Return the (X, Y) coordinate for the center point of the cell that contains the specified text.  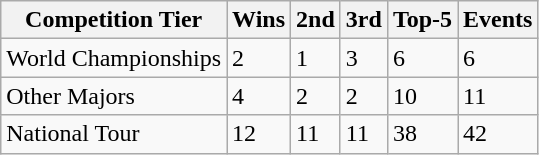
3 (364, 58)
4 (259, 96)
Competition Tier (114, 20)
1 (316, 58)
Events (498, 20)
38 (422, 134)
Top-5 (422, 20)
42 (498, 134)
3rd (364, 20)
12 (259, 134)
Other Majors (114, 96)
10 (422, 96)
World Championships (114, 58)
Wins (259, 20)
2nd (316, 20)
National Tour (114, 134)
